From the cell containing the given text, extract its center point as [x, y] coordinate. 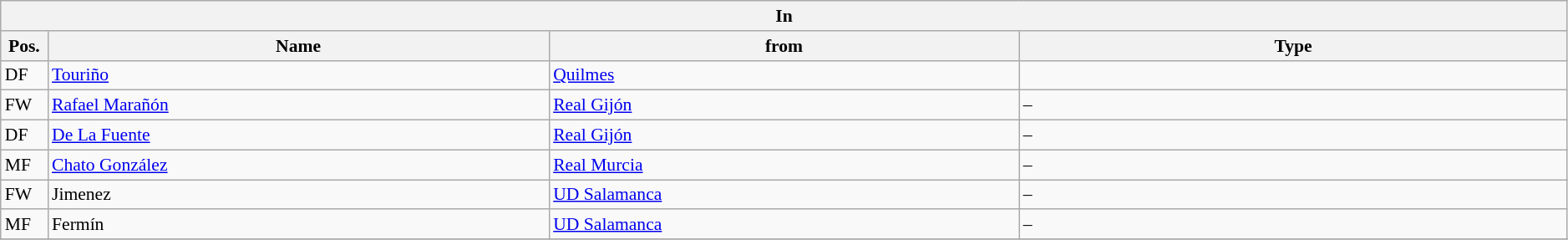
Quilmes [784, 75]
Type [1293, 46]
Touriño [298, 75]
from [784, 46]
In [784, 16]
Rafael Marañón [298, 105]
Real Murcia [784, 165]
De La Fuente [298, 135]
Jimenez [298, 195]
Chato González [298, 165]
Name [298, 46]
Fermín [298, 225]
Pos. [24, 46]
